Return the (X, Y) coordinate for the center point of the cell that contains the specified text.  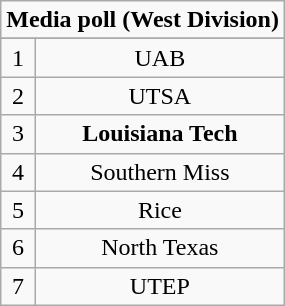
7 (18, 286)
6 (18, 248)
5 (18, 210)
Southern Miss (160, 172)
UTSA (160, 96)
3 (18, 134)
2 (18, 96)
UAB (160, 58)
Rice (160, 210)
Louisiana Tech (160, 134)
4 (18, 172)
Media poll (West Division) (143, 20)
North Texas (160, 248)
UTEP (160, 286)
1 (18, 58)
